Capture the cell that displays the provided text and extract its [x, y] central coordinate. 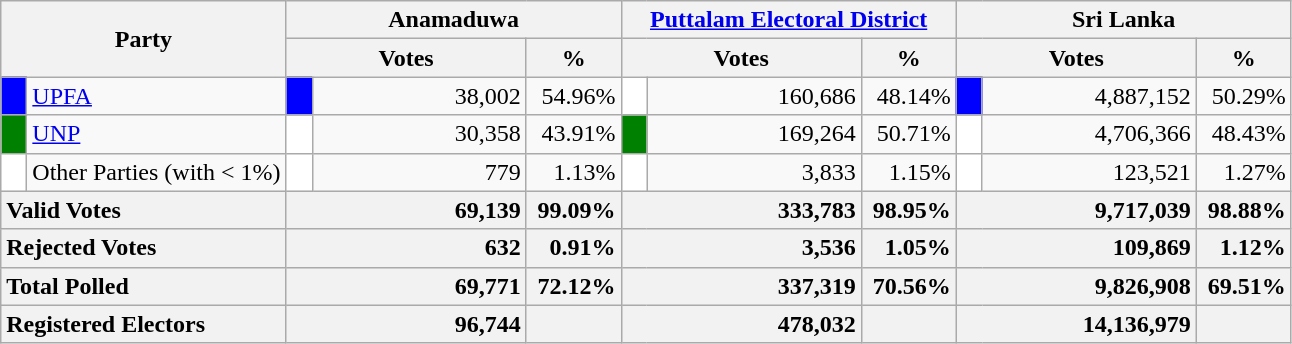
Party [144, 39]
69.51% [1244, 286]
72.12% [574, 286]
UNP [156, 134]
1.05% [908, 248]
98.88% [1244, 210]
Registered Electors [144, 324]
1.15% [908, 172]
478,032 [741, 324]
3,536 [741, 248]
9,717,039 [1076, 210]
50.71% [908, 134]
Puttalam Electoral District [788, 20]
69,139 [406, 210]
779 [419, 172]
632 [406, 248]
160,686 [754, 96]
98.95% [908, 210]
48.43% [1244, 134]
109,869 [1076, 248]
1.12% [1244, 248]
54.96% [574, 96]
9,826,908 [1076, 286]
123,521 [1089, 172]
30,358 [419, 134]
4,887,152 [1089, 96]
0.91% [574, 248]
3,833 [754, 172]
Other Parties (with < 1%) [156, 172]
333,783 [741, 210]
96,744 [406, 324]
1.27% [1244, 172]
337,319 [741, 286]
169,264 [754, 134]
38,002 [419, 96]
70.56% [908, 286]
50.29% [1244, 96]
Valid Votes [144, 210]
Anamaduwa [454, 20]
69,771 [406, 286]
1.13% [574, 172]
43.91% [574, 134]
4,706,366 [1089, 134]
99.09% [574, 210]
Total Polled [144, 286]
Rejected Votes [144, 248]
UPFA [156, 96]
Sri Lanka [1124, 20]
14,136,979 [1076, 324]
48.14% [908, 96]
